Output the [X, Y] coordinate of the center of the cell containing the given text.  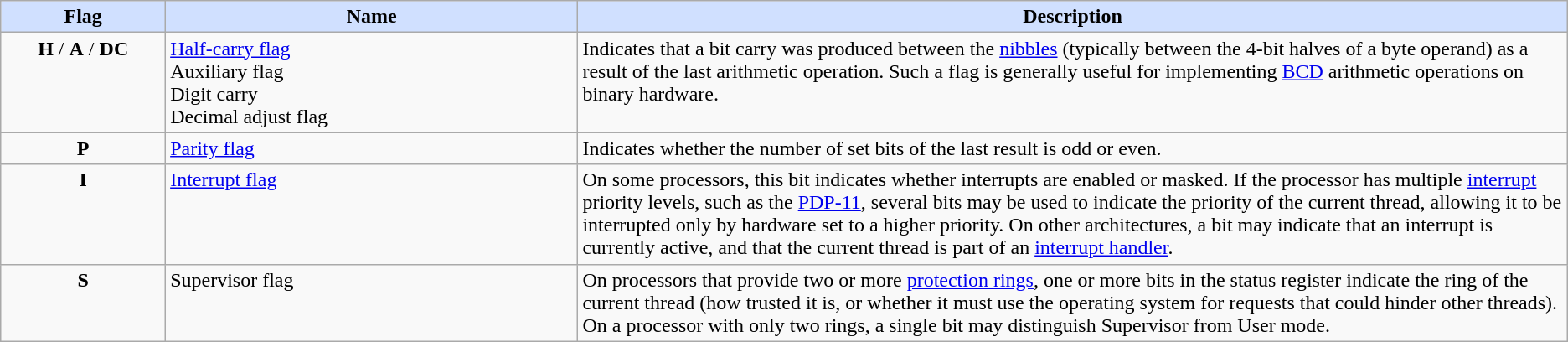
Name [372, 17]
Flag [84, 17]
Interrupt flag [372, 215]
Supervisor flag [372, 303]
Half-carry flag Auxiliary flag Digit carry Decimal adjust flag [372, 82]
Indicates whether the number of set bits of the last result is odd or even. [1072, 148]
P [84, 148]
Description [1072, 17]
Parity flag [372, 148]
S [84, 303]
I [84, 215]
H / A / DC [84, 82]
